Identify which cell holds the provided text, then report its (x, y) central coordinate. 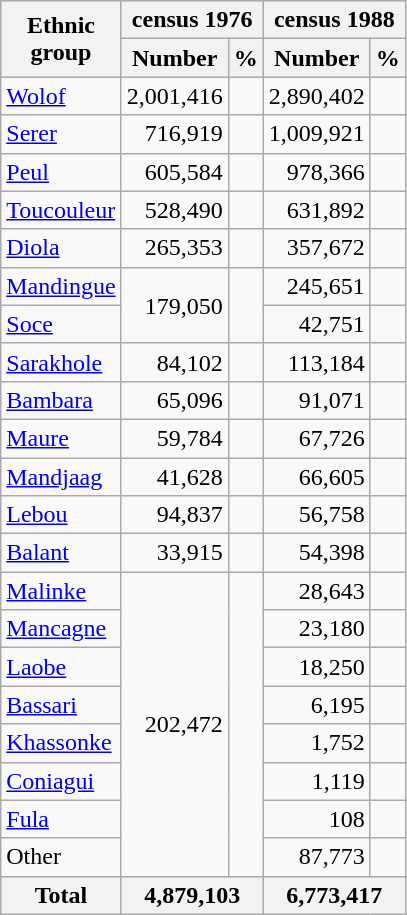
Malinke (61, 591)
Maure (61, 438)
23,180 (316, 629)
265,353 (174, 248)
113,184 (316, 362)
Soce (61, 324)
66,605 (316, 477)
1,009,921 (316, 134)
716,919 (174, 134)
census 1976 (192, 20)
Total (61, 895)
Lebou (61, 515)
42,751 (316, 324)
Khassonke (61, 743)
6,773,417 (334, 895)
59,784 (174, 438)
56,758 (316, 515)
Other (61, 857)
Diola (61, 248)
84,102 (174, 362)
Ethnicgroup (61, 39)
54,398 (316, 553)
202,472 (174, 724)
179,050 (174, 305)
28,643 (316, 591)
Toucouleur (61, 210)
1,752 (316, 743)
6,195 (316, 705)
91,071 (316, 400)
Sarakhole (61, 362)
18,250 (316, 667)
census 1988 (334, 20)
65,096 (174, 400)
1,119 (316, 781)
Fula (61, 819)
978,366 (316, 172)
Mandjaag (61, 477)
108 (316, 819)
Bassari (61, 705)
94,837 (174, 515)
4,879,103 (192, 895)
67,726 (316, 438)
631,892 (316, 210)
2,001,416 (174, 96)
605,584 (174, 172)
Mancagne (61, 629)
41,628 (174, 477)
Balant (61, 553)
Coniagui (61, 781)
33,915 (174, 553)
Bambara (61, 400)
245,651 (316, 286)
Peul (61, 172)
Wolof (61, 96)
2,890,402 (316, 96)
528,490 (174, 210)
Mandingue (61, 286)
87,773 (316, 857)
357,672 (316, 248)
Laobe (61, 667)
Serer (61, 134)
